Capture the cell that displays the provided text and extract its [X, Y] central coordinate. 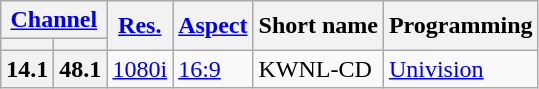
Short name [318, 26]
KWNL-CD [318, 69]
1080i [140, 69]
Programming [460, 26]
Aspect [213, 26]
Res. [140, 26]
Univision [460, 69]
14.1 [28, 69]
16:9 [213, 69]
48.1 [80, 69]
Channel [54, 20]
